Extract the (x, y) coordinate from the center of the cell holding the provided text.  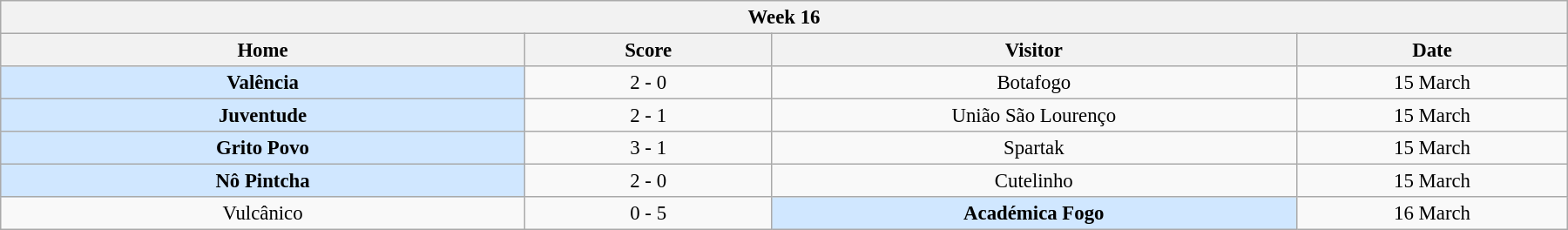
Nô Pintcha (263, 181)
0 - 5 (648, 213)
Date (1432, 51)
16 March (1432, 213)
2 - 1 (648, 116)
Visitor (1033, 51)
Cutelinho (1033, 181)
Score (648, 51)
Académica Fogo (1033, 213)
Valência (263, 83)
Vulcânico (263, 213)
Botafogo (1033, 83)
Grito Povo (263, 148)
Home (263, 51)
3 - 1 (648, 148)
União São Lourenço (1033, 116)
Week 16 (784, 17)
Spartak (1033, 148)
Juventude (263, 116)
